Scan for the cell matching the given text and deliver its [X, Y] coordinate at center. 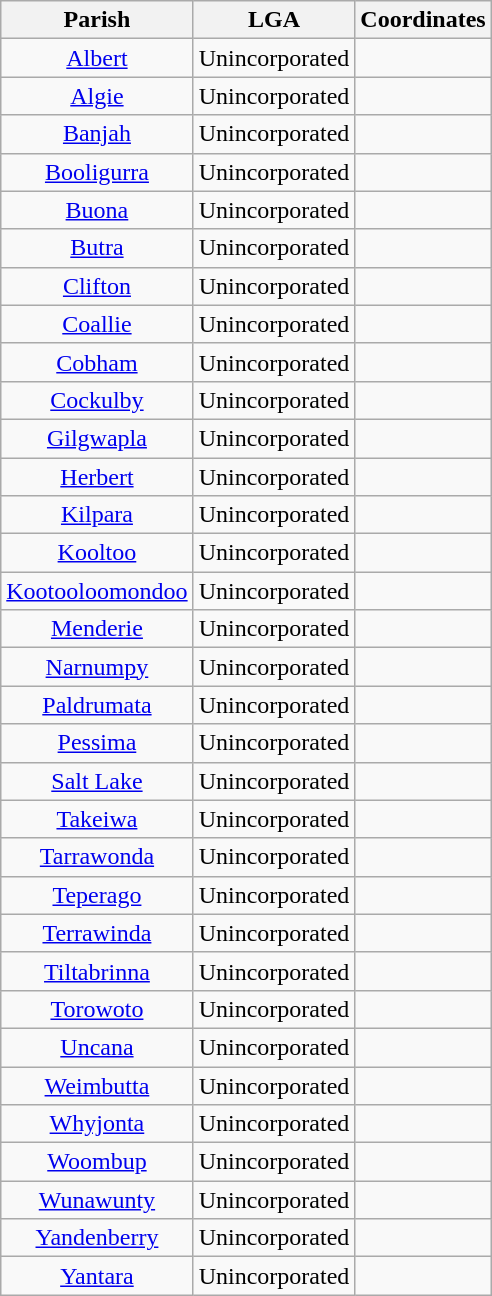
Weimbutta [97, 1085]
Woombup [97, 1162]
Paldrumata [97, 705]
Narnumpy [97, 667]
Uncana [97, 1047]
Clifton [97, 286]
Parish [97, 20]
Algie [97, 96]
Albert [97, 58]
LGA [274, 20]
Pessima [97, 743]
Booligurra [97, 172]
Yandenberry [97, 1238]
Coallie [97, 324]
Banjah [97, 134]
Teperago [97, 895]
Takeiwa [97, 819]
Cockulby [97, 400]
Cobham [97, 362]
Menderie [97, 629]
Kooltoo [97, 553]
Terrawinda [97, 933]
Herbert [97, 477]
Gilgwapla [97, 438]
Buona [97, 210]
Salt Lake [97, 781]
Torowoto [97, 1009]
Wunawunty [97, 1200]
Tiltabrinna [97, 971]
Whyjonta [97, 1124]
Butra [97, 248]
Yantara [97, 1276]
Coordinates [423, 20]
Kilpara [97, 515]
Tarrawonda [97, 857]
Kootooloomondoo [97, 591]
